Scan for the cell matching the given text and deliver its [X, Y] coordinate at center. 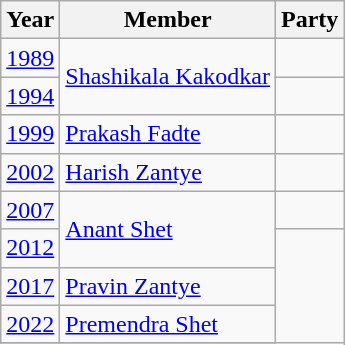
Party [309, 20]
Premendra Shet [168, 324]
1989 [30, 58]
Shashikala Kakodkar [168, 77]
Year [30, 20]
1994 [30, 96]
2017 [30, 286]
2022 [30, 324]
2007 [30, 210]
2002 [30, 172]
Anant Shet [168, 229]
1999 [30, 134]
Pravin Zantye [168, 286]
Harish Zantye [168, 172]
2012 [30, 248]
Prakash Fadte [168, 134]
Member [168, 20]
